Scan for the cell matching the given text and deliver its [x, y] coordinate at center. 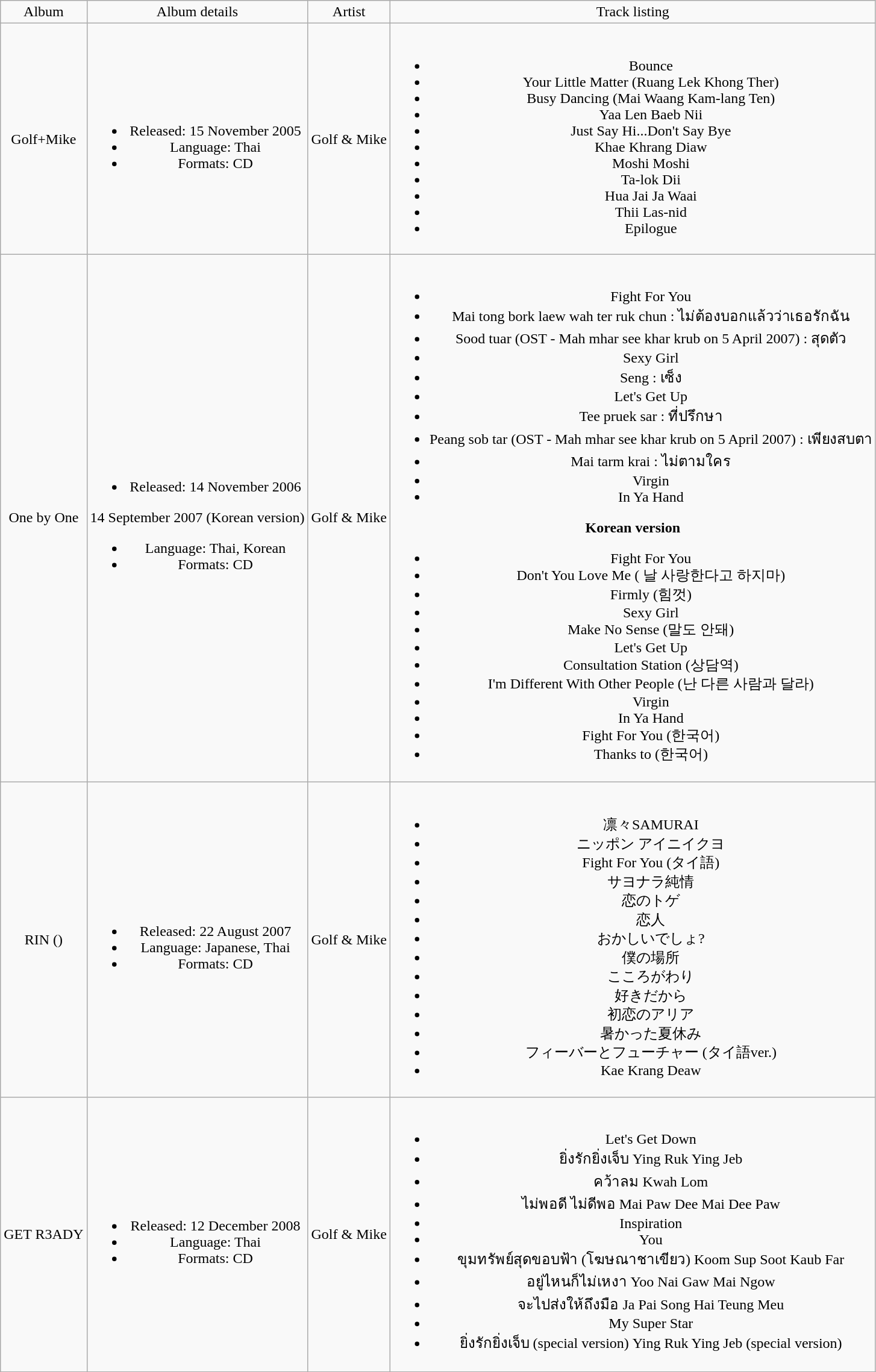
One by One [43, 518]
Golf+Mike [43, 139]
Album details [198, 12]
Released: 15 November 2005Language: ThaiFormats: CD [198, 139]
Artist [349, 12]
凛々SAMURAIニッポン アイニイクヨFight For You (タイ語)サヨナラ純情恋のトゲ恋人おかしいでしょ?僕の場所こころがわり好きだから初恋のアリア暑かった夏休みフィーバーとフューチャー (タイ語ver.)Kae Krang Deaw [633, 940]
Released: 12 December 2008Language: ThaiFormats: CD [198, 1235]
Released: 22 August 2007Language: Japanese, ThaiFormats: CD [198, 940]
Released: 14 November 200614 September 2007 (Korean version)Language: Thai, KoreanFormats: CD [198, 518]
GET R3ADY [43, 1235]
Album [43, 12]
Track listing [633, 12]
RIN () [43, 940]
